Return the (X, Y) coordinate for the center point of the cell that contains the specified text.  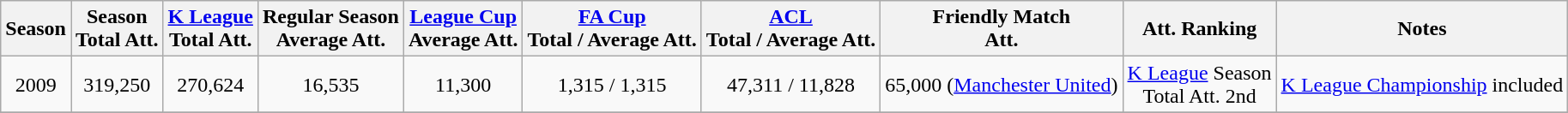
47,311 / 11,828 (790, 84)
11,300 (463, 84)
Att. Ranking (1200, 29)
K LeagueTotal Att. (210, 29)
K League SeasonTotal Att. 2nd (1200, 84)
Notes (1422, 29)
Season (36, 29)
SeasonTotal Att. (117, 29)
Friendly Match Att. (1002, 29)
319,250 (117, 84)
Regular SeasonAverage Att. (330, 29)
ACLTotal / Average Att. (790, 29)
FA CupTotal / Average Att. (612, 29)
65,000 (Manchester United) (1002, 84)
270,624 (210, 84)
16,535 (330, 84)
1,315 / 1,315 (612, 84)
League CupAverage Att. (463, 29)
K League Championship included (1422, 84)
2009 (36, 84)
